Output the (x, y) coordinate of the center of the cell containing the given text.  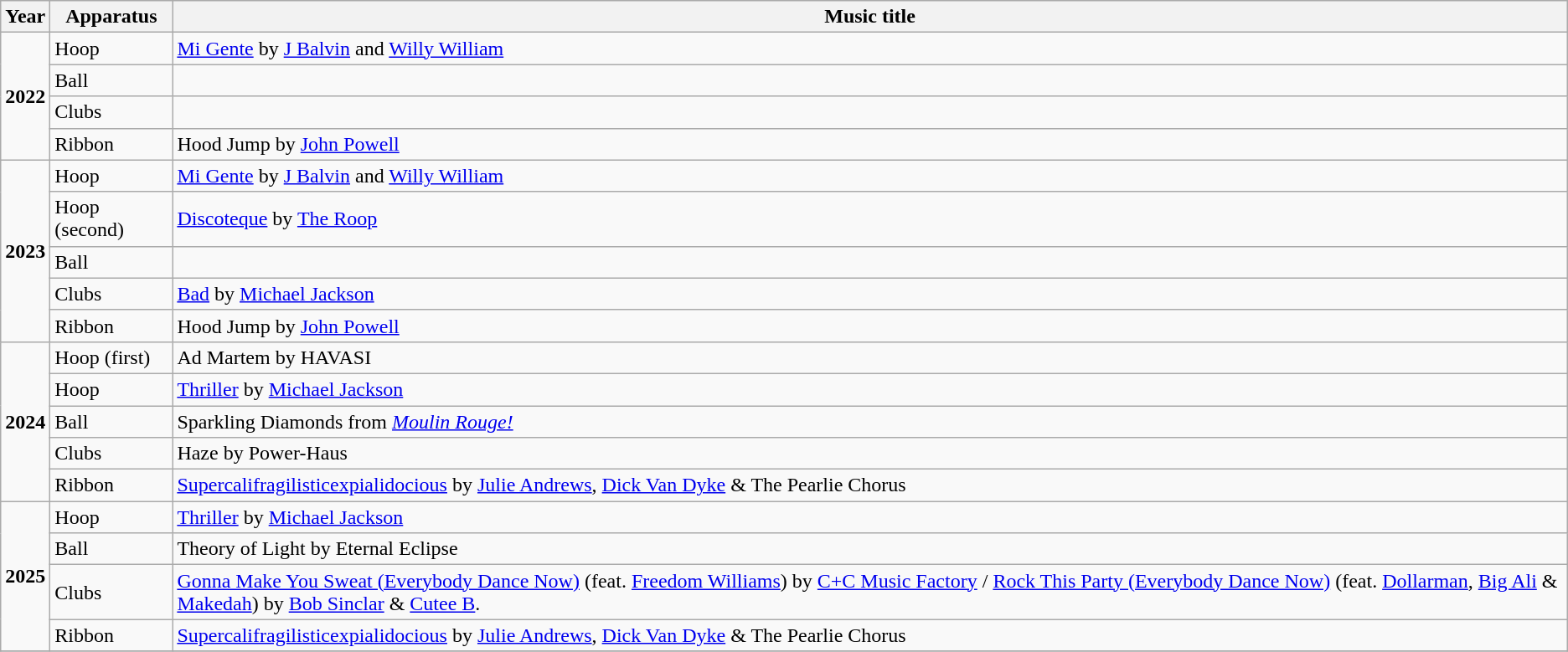
Music title (869, 17)
Hoop (first) (111, 357)
Ad Martem by HAVASI (869, 357)
2022 (25, 96)
2024 (25, 421)
Year (25, 17)
2025 (25, 576)
Haze by Power-Haus (869, 454)
Bad by Michael Jackson (869, 294)
2023 (25, 251)
Discoteque by The Roop (869, 219)
Sparkling Diamonds from Moulin Rouge! (869, 421)
Apparatus (111, 17)
Theory of Light by Eternal Eclipse (869, 549)
Hoop (second) (111, 219)
